Extract the [x, y] coordinate from the center of the cell holding the provided text.  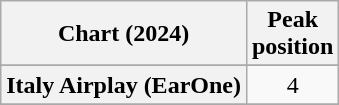
Peakposition [292, 34]
Chart (2024) [124, 34]
4 [292, 85]
Italy Airplay (EarOne) [124, 85]
